Detect which cell encompasses the target text, then output its (X, Y) center coordinate. 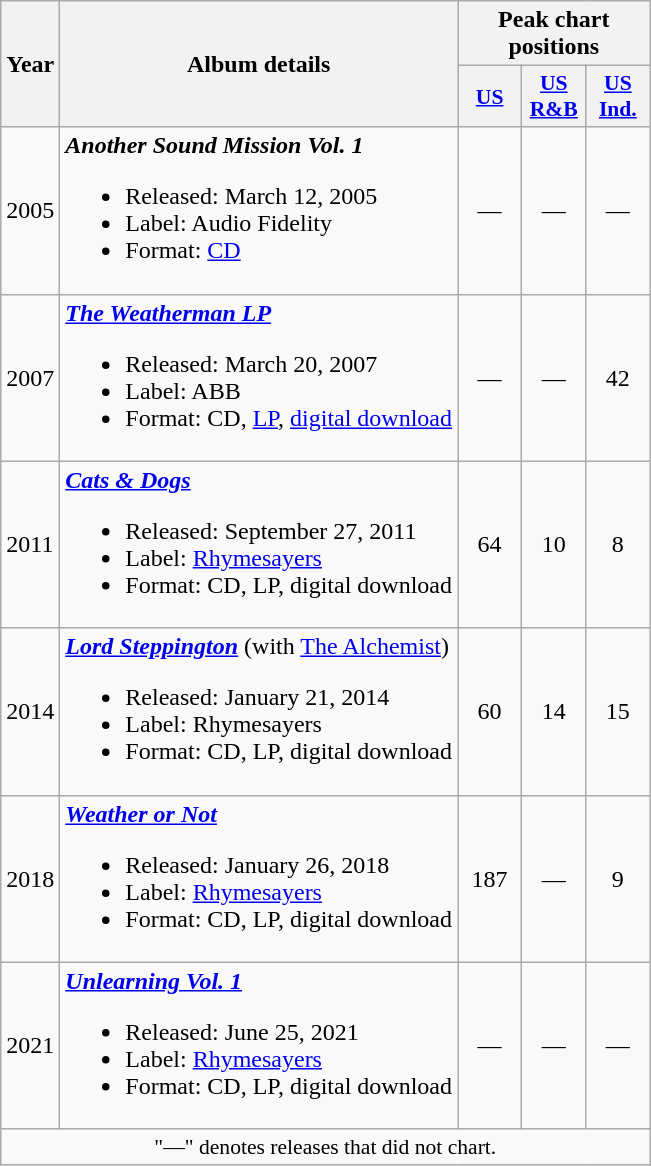
14 (554, 712)
"—" denotes releases that did not chart. (326, 1147)
Unlearning Vol. 1Released: June 25, 2021Label: RhymesayersFormat: CD, LP, digital download (259, 1046)
187 (490, 878)
USR&B (554, 96)
2021 (30, 1046)
Another Sound Mission Vol. 1Released: March 12, 2005Label: Audio FidelityFormat: CD (259, 210)
Peak chart positions (554, 34)
Album details (259, 64)
8 (618, 544)
2014 (30, 712)
Year (30, 64)
The Weatherman LPReleased: March 20, 2007Label: ABBFormat: CD, LP, digital download (259, 378)
Lord Steppington (with The Alchemist)Released: January 21, 2014Label: RhymesayersFormat: CD, LP, digital download (259, 712)
15 (618, 712)
US Ind. (618, 96)
9 (618, 878)
2011 (30, 544)
2007 (30, 378)
10 (554, 544)
2018 (30, 878)
42 (618, 378)
US (490, 96)
Weather or NotReleased: January 26, 2018Label: RhymesayersFormat: CD, LP, digital download (259, 878)
64 (490, 544)
60 (490, 712)
2005 (30, 210)
Cats & DogsReleased: September 27, 2011Label: RhymesayersFormat: CD, LP, digital download (259, 544)
